Pinpoint the cell where the given text exists, returning its [X, Y] midpoint coordinate. 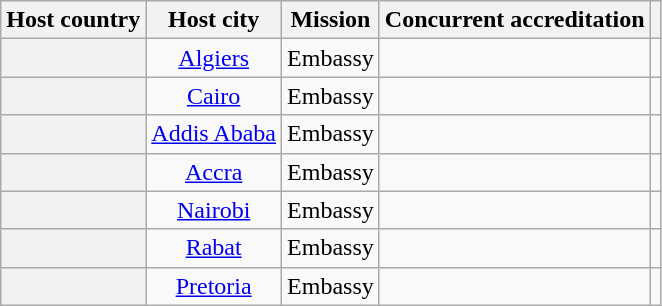
Concurrent accreditation [514, 20]
Accra [214, 172]
Nairobi [214, 210]
Addis Ababa [214, 134]
Host city [214, 20]
Cairo [214, 96]
Rabat [214, 248]
Mission [331, 20]
Host country [74, 20]
Pretoria [214, 286]
Algiers [214, 58]
